Capture the cell that displays the provided text and extract its [X, Y] central coordinate. 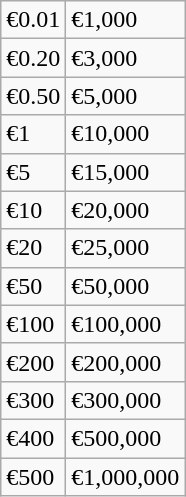
€5 [34, 172]
€10,000 [126, 134]
€100,000 [126, 324]
€400 [34, 438]
€3,000 [126, 58]
€300 [34, 400]
€10 [34, 210]
€15,000 [126, 172]
€25,000 [126, 248]
€50,000 [126, 286]
€1,000,000 [126, 477]
€0.50 [34, 96]
€100 [34, 324]
€50 [34, 286]
€20,000 [126, 210]
€0.01 [34, 20]
€300,000 [126, 400]
€20 [34, 248]
€200,000 [126, 362]
€0.20 [34, 58]
€500 [34, 477]
€1,000 [126, 20]
€500,000 [126, 438]
€1 [34, 134]
€5,000 [126, 96]
€200 [34, 362]
